Return the [X, Y] coordinate for the center point of the cell that contains the specified text.  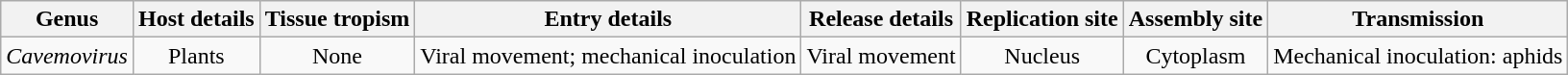
Host details [196, 19]
Replication site [1041, 19]
Entry details [608, 19]
Cavemovirus [67, 56]
Viral movement [881, 56]
Viral movement; mechanical inoculation [608, 56]
Genus [67, 19]
Tissue tropism [337, 19]
Assembly site [1195, 19]
Mechanical inoculation: aphids [1418, 56]
None [337, 56]
Release details [881, 19]
Plants [196, 56]
Nucleus [1041, 56]
Transmission [1418, 19]
Cytoplasm [1195, 56]
